Scan for the cell matching the given text and deliver its (X, Y) coordinate at center. 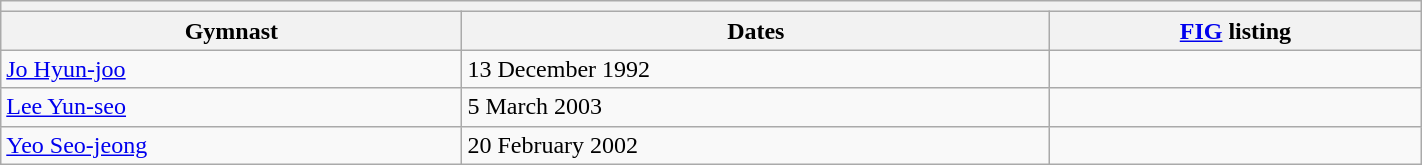
13 December 1992 (756, 69)
FIG listing (1236, 31)
20 February 2002 (756, 145)
Gymnast (232, 31)
5 March 2003 (756, 107)
Jo Hyun-joo (232, 69)
Lee Yun-seo (232, 107)
Yeo Seo-jeong (232, 145)
Dates (756, 31)
